Return [X, Y] of the center of cell containing provided text 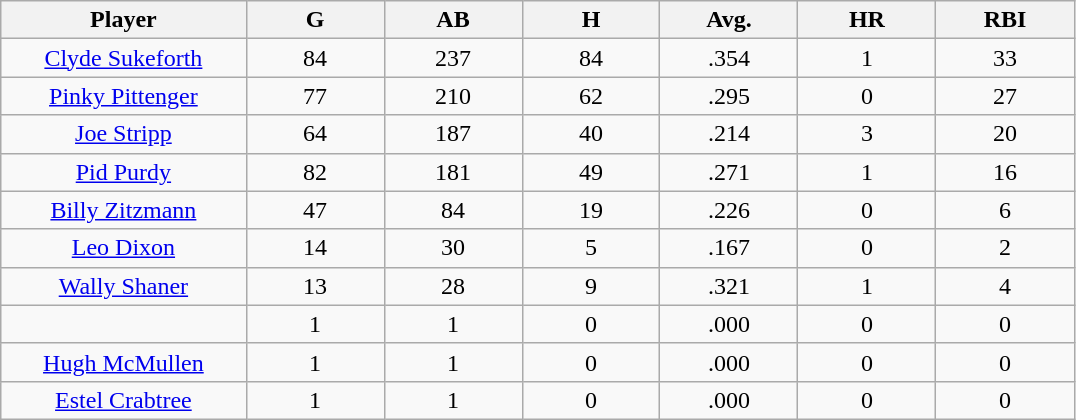
5 [591, 248]
187 [453, 134]
.354 [729, 58]
Player [124, 20]
62 [591, 96]
47 [315, 210]
.214 [729, 134]
Pid Purdy [124, 172]
16 [1005, 172]
AB [453, 20]
181 [453, 172]
Clyde Sukeforth [124, 58]
.226 [729, 210]
H [591, 20]
Joe Stripp [124, 134]
Billy Zitzmann [124, 210]
9 [591, 286]
30 [453, 248]
4 [1005, 286]
.271 [729, 172]
49 [591, 172]
13 [315, 286]
G [315, 20]
Pinky Pittenger [124, 96]
Estel Crabtree [124, 400]
.295 [729, 96]
20 [1005, 134]
82 [315, 172]
14 [315, 248]
40 [591, 134]
2 [1005, 248]
Hugh McMullen [124, 362]
33 [1005, 58]
28 [453, 286]
3 [867, 134]
.321 [729, 286]
Wally Shaner [124, 286]
RBI [1005, 20]
210 [453, 96]
.167 [729, 248]
237 [453, 58]
77 [315, 96]
HR [867, 20]
Avg. [729, 20]
19 [591, 210]
Leo Dixon [124, 248]
64 [315, 134]
6 [1005, 210]
27 [1005, 96]
